Detect which cell encompasses the target text, then output its (X, Y) center coordinate. 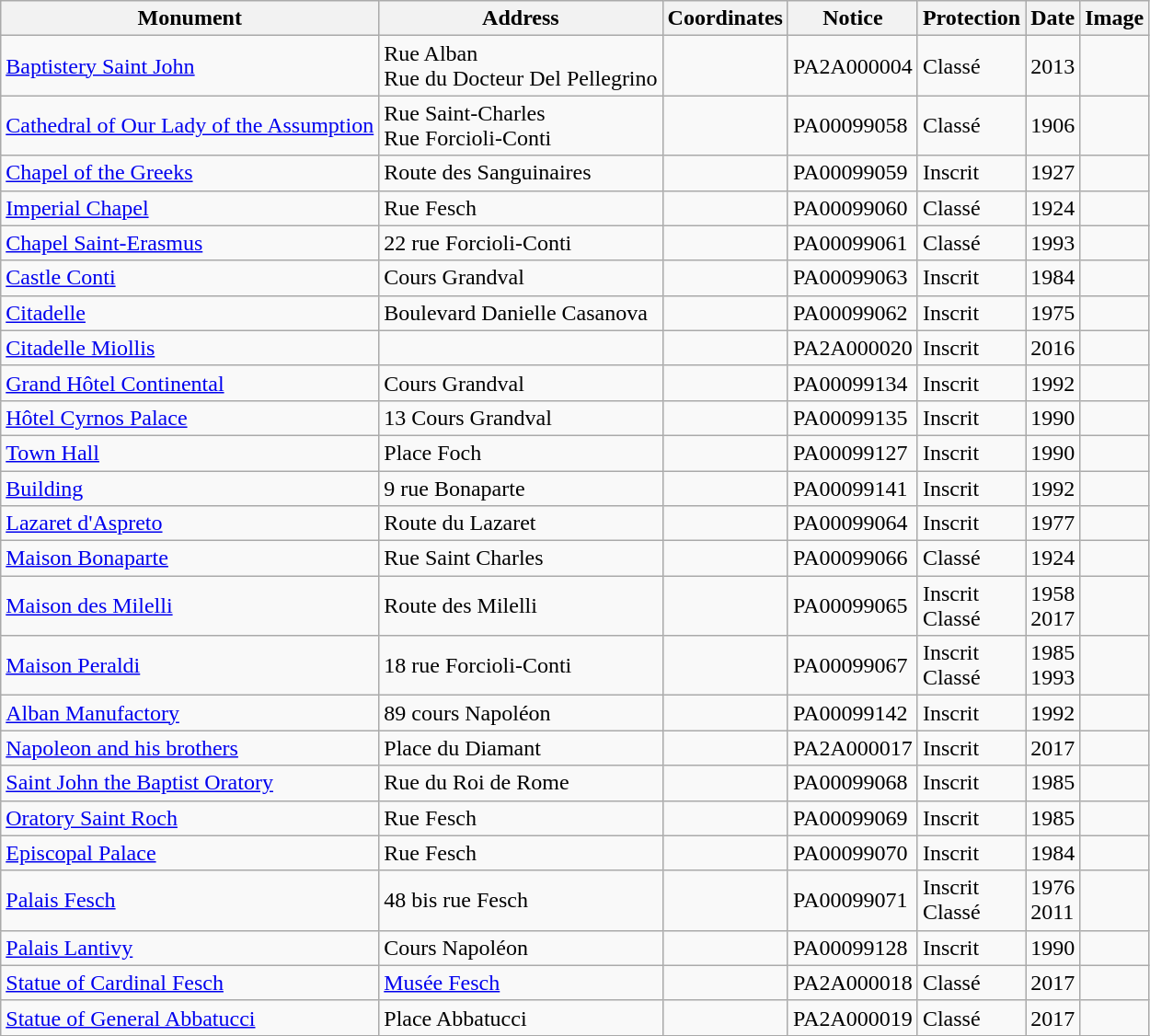
Image (1115, 18)
Town Hall (190, 453)
PA2A000020 (852, 348)
Place Foch (521, 453)
Rue Saint Charles (521, 558)
Rue AlbanRue du Docteur Del Pellegrino (521, 66)
18 rue Forcioli-Conti (521, 666)
Citadelle Miollis (190, 348)
Hôtel Cyrnos Palace (190, 418)
PA00099064 (852, 524)
Alban Manufactory (190, 713)
PA2A000017 (852, 748)
Building (190, 489)
Maison des Milelli (190, 605)
Saint John the Baptist Oratory (190, 783)
PA00099071 (852, 900)
1927 (1052, 173)
Napoleon and his brothers (190, 748)
Place du Diamant (521, 748)
PA00099060 (852, 208)
Boulevard Danielle Casanova (521, 313)
Baptistery Saint John (190, 66)
Cathedral of Our Lady of the Assumption (190, 125)
Monument (190, 18)
48 bis rue Fesch (521, 900)
PA00099069 (852, 818)
PA00099135 (852, 418)
PA00099127 (852, 453)
PA2A000019 (852, 1018)
Rue Saint-CharlesRue Forcioli-Conti (521, 125)
Castle Conti (190, 278)
Chapel of the Greeks (190, 173)
89 cours Napoléon (521, 713)
19851993 (1052, 666)
Lazaret d'Aspreto (190, 524)
9 rue Bonaparte (521, 489)
19762011 (1052, 900)
Address (521, 18)
PA00099128 (852, 948)
Date (1052, 18)
PA00099070 (852, 853)
PA00099059 (852, 173)
Statue of Cardinal Fesch (190, 983)
PA00099066 (852, 558)
PA00099141 (852, 489)
Musée Fesch (521, 983)
Place Abbatucci (521, 1018)
2016 (1052, 348)
2013 (1052, 66)
1977 (1052, 524)
Grand Hôtel Continental (190, 383)
1975 (1052, 313)
PA00099063 (852, 278)
Rue du Roi de Rome (521, 783)
PA2A000004 (852, 66)
Maison Bonaparte (190, 558)
PA00099134 (852, 383)
Route des Sanguinaires (521, 173)
Chapel Saint-Erasmus (190, 243)
PA2A000018 (852, 983)
1906 (1052, 125)
Palais Lantivy (190, 948)
Route du Lazaret (521, 524)
Route des Milelli (521, 605)
PA00099062 (852, 313)
19582017 (1052, 605)
Statue of General Abbatucci (190, 1018)
Oratory Saint Roch (190, 818)
PA00099061 (852, 243)
Palais Fesch (190, 900)
PA00099067 (852, 666)
PA00099058 (852, 125)
Cours Napoléon (521, 948)
Citadelle (190, 313)
Protection (972, 18)
Imperial Chapel (190, 208)
PA00099068 (852, 783)
1993 (1052, 243)
PA00099065 (852, 605)
13 Cours Grandval (521, 418)
PA00099142 (852, 713)
Episcopal Palace (190, 853)
Notice (852, 18)
Coordinates (725, 18)
22 rue Forcioli-Conti (521, 243)
Maison Peraldi (190, 666)
